Determine the [x, y] coordinate at the center of the cell enclosing the given text.  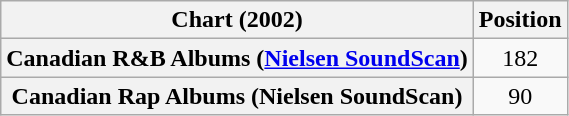
90 [520, 96]
Canadian R&B Albums (Nielsen SoundScan) [238, 58]
Position [520, 20]
182 [520, 58]
Chart (2002) [238, 20]
Canadian Rap Albums (Nielsen SoundScan) [238, 96]
